Locate the cell with the specified text and output its [x, y] center coordinate. 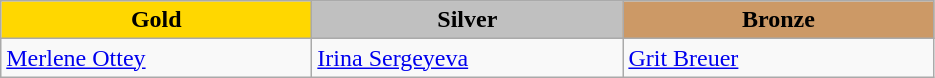
Merlene Ottey [156, 58]
Grit Breuer [778, 58]
Bronze [778, 20]
Gold [156, 20]
Silver [468, 20]
Irina Sergeyeva [468, 58]
